Search for the cell housing the specified text and yield its [X, Y] center coordinate. 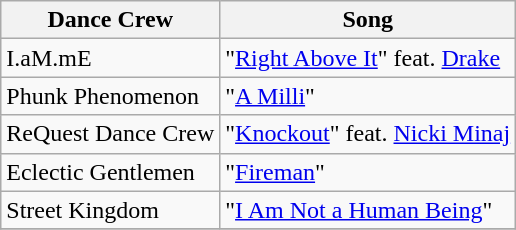
"Knockout" feat. Nicki Minaj [368, 134]
ReQuest Dance Crew [110, 134]
Eclectic Gentlemen [110, 172]
"A Milli" [368, 96]
I.aM.mE [110, 58]
"Right Above It" feat. Drake [368, 58]
Song [368, 20]
"Fireman" [368, 172]
Street Kingdom [110, 210]
"I Am Not a Human Being" [368, 210]
Dance Crew [110, 20]
Phunk Phenomenon [110, 96]
